From the cell containing the given text, extract its center point as (X, Y) coordinate. 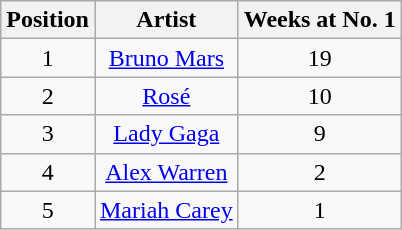
9 (320, 134)
Bruno Mars (166, 58)
Weeks at No. 1 (320, 20)
10 (320, 96)
Position (48, 20)
Rosé (166, 96)
Mariah Carey (166, 210)
19 (320, 58)
3 (48, 134)
5 (48, 210)
Alex Warren (166, 172)
4 (48, 172)
Lady Gaga (166, 134)
Artist (166, 20)
